Search for the cell housing the specified text and yield its (x, y) center coordinate. 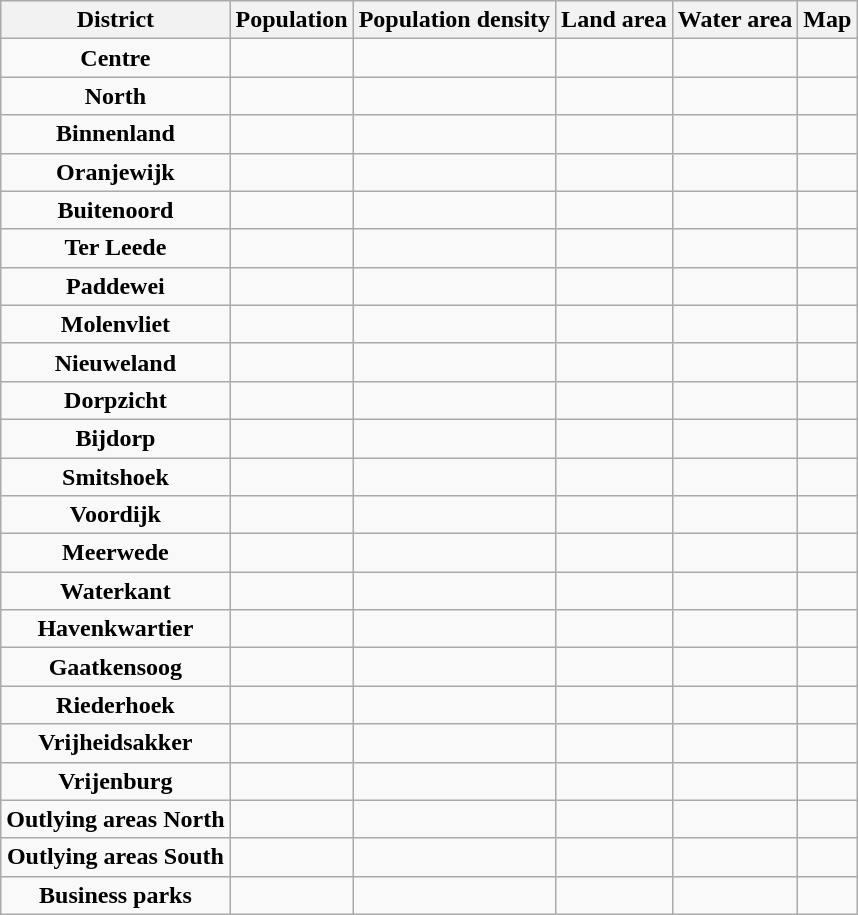
Business parks (116, 895)
Outlying areas South (116, 857)
Dorpzicht (116, 400)
Water area (734, 20)
Oranjewijk (116, 172)
Riederhoek (116, 705)
Voordijk (116, 515)
Nieuweland (116, 362)
Vrijenburg (116, 781)
Vrijheidsakker (116, 743)
Population density (454, 20)
Havenkwartier (116, 629)
Gaatkensoog (116, 667)
Ter Leede (116, 248)
Paddewei (116, 286)
Population (292, 20)
Meerwede (116, 553)
District (116, 20)
Outlying areas North (116, 819)
Centre (116, 58)
Molenvliet (116, 324)
Binnenland (116, 134)
Smitshoek (116, 477)
North (116, 96)
Bijdorp (116, 438)
Waterkant (116, 591)
Buitenoord (116, 210)
Land area (614, 20)
Map (828, 20)
